Detect which cell encompasses the target text, then output its [X, Y] center coordinate. 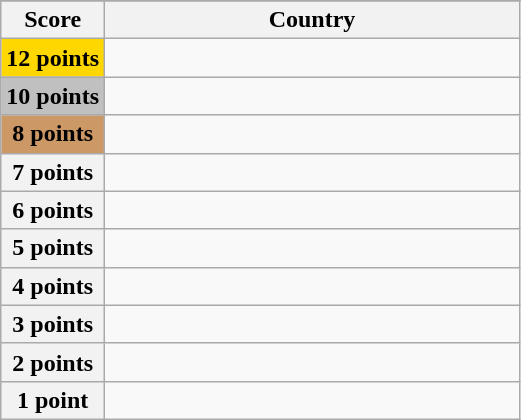
3 points [53, 324]
4 points [53, 286]
10 points [53, 96]
5 points [53, 248]
8 points [53, 134]
Country [312, 20]
1 point [53, 400]
7 points [53, 172]
2 points [53, 362]
12 points [53, 58]
Score [53, 20]
6 points [53, 210]
